Scan for the cell matching the given text and deliver its [X, Y] coordinate at center. 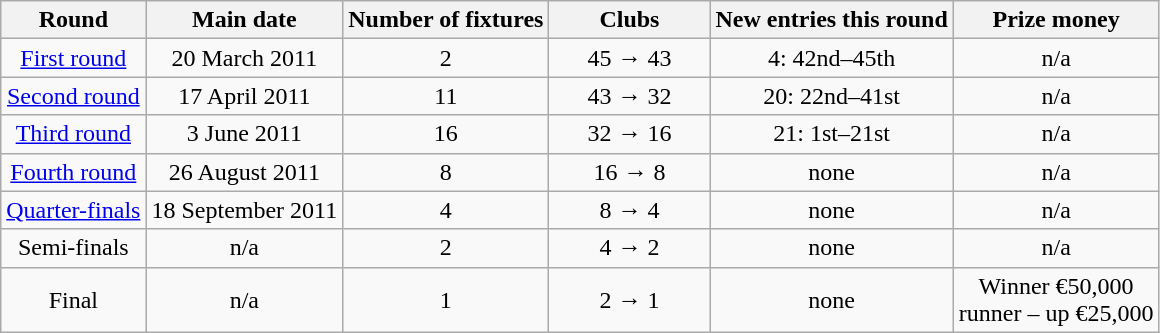
16 → 8 [630, 172]
4 [446, 210]
Quarter-finals [74, 210]
Round [74, 20]
8 [446, 172]
4: 42nd–45th [832, 58]
Second round [74, 96]
Final [74, 300]
Third round [74, 134]
1 [446, 300]
Clubs [630, 20]
20 March 2011 [244, 58]
20: 22nd–41st [832, 96]
Semi-finals [74, 248]
11 [446, 96]
Main date [244, 20]
32 → 16 [630, 134]
Number of fixtures [446, 20]
Fourth round [74, 172]
8 → 4 [630, 210]
3 June 2011 [244, 134]
First round [74, 58]
21: 1st–21st [832, 134]
Winner €50,000 runner – up €25,000 [1056, 300]
18 September 2011 [244, 210]
45 → 43 [630, 58]
16 [446, 134]
Prize money [1056, 20]
26 August 2011 [244, 172]
New entries this round [832, 20]
43 → 32 [630, 96]
17 April 2011 [244, 96]
2 → 1 [630, 300]
4 → 2 [630, 248]
